Provide the (X, Y) coordinate of the cell's center where the given text is located.  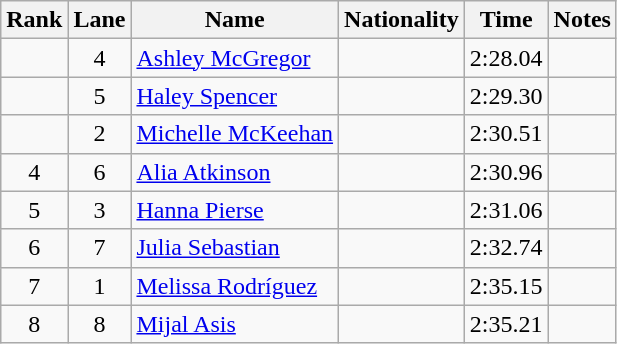
Melissa Rodríguez (235, 286)
Hanna Pierse (235, 210)
2:28.04 (506, 58)
1 (100, 286)
Rank (34, 20)
2:32.74 (506, 248)
2:30.96 (506, 172)
Ashley McGregor (235, 58)
2:29.30 (506, 96)
Name (235, 20)
2:35.21 (506, 324)
3 (100, 210)
Lane (100, 20)
Michelle McKeehan (235, 134)
Haley Spencer (235, 96)
2:31.06 (506, 210)
Mijal Asis (235, 324)
Time (506, 20)
2 (100, 134)
2:35.15 (506, 286)
Alia Atkinson (235, 172)
Notes (582, 20)
2:30.51 (506, 134)
Julia Sebastian (235, 248)
Nationality (402, 20)
